Pinpoint the cell where the given text exists, returning its [X, Y] midpoint coordinate. 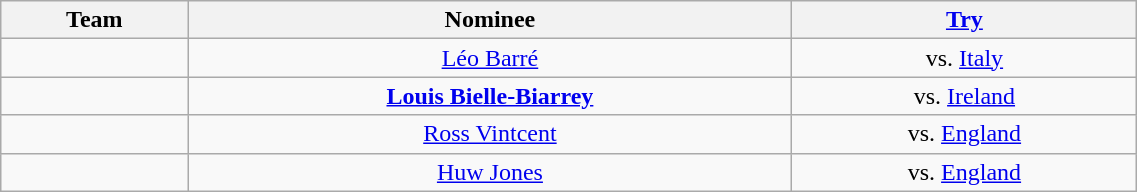
Louis Bielle-Biarrey [490, 96]
Ross Vintcent [490, 134]
Nominee [490, 20]
Team [94, 20]
vs. Italy [964, 58]
Huw Jones [490, 172]
Léo Barré [490, 58]
vs. Ireland [964, 96]
Try [964, 20]
